Return the (x, y) coordinate for the center point of the cell that contains the specified text.  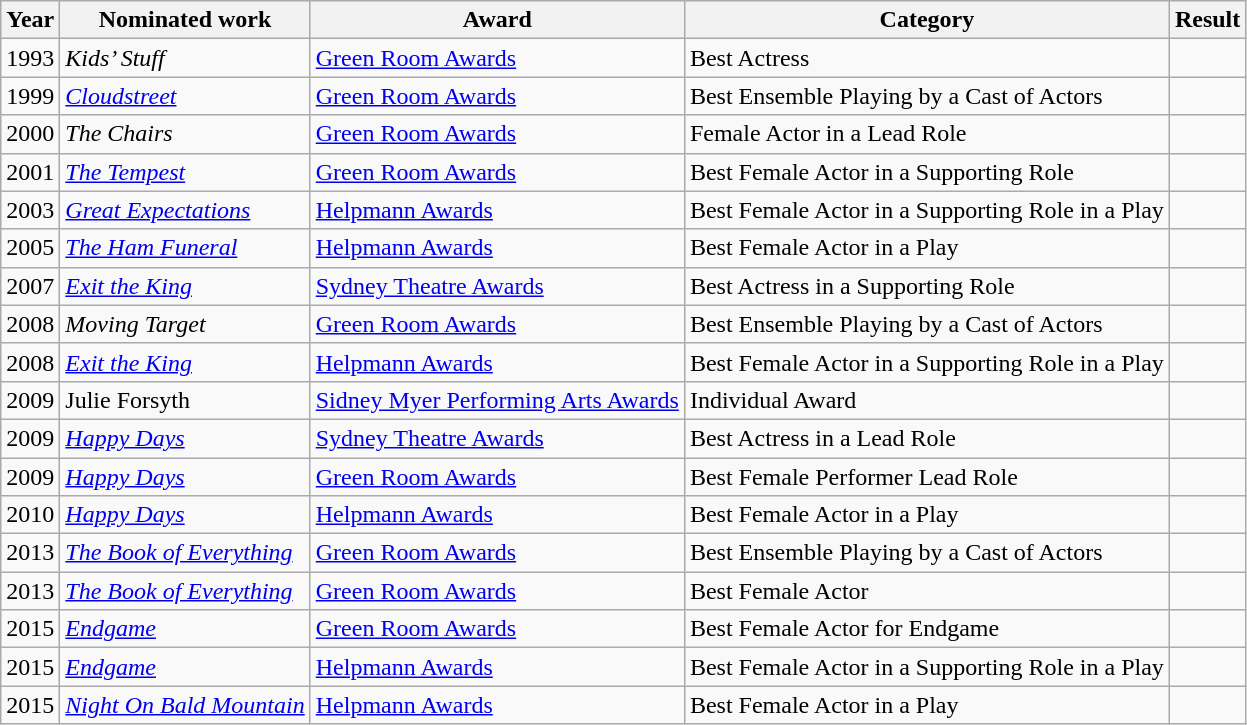
Best Actress in a Lead Role (926, 438)
Julie Forsyth (185, 400)
2007 (30, 286)
2003 (30, 210)
2005 (30, 248)
Best Female Performer Lead Role (926, 477)
2010 (30, 515)
Best Female Actor for Endgame (926, 629)
The Tempest (185, 172)
2000 (30, 134)
Category (926, 20)
Award (497, 20)
The Chairs (185, 134)
Sidney Myer Performing Arts Awards (497, 400)
Female Actor in a Lead Role (926, 134)
Nominated work (185, 20)
Moving Target (185, 324)
Best Female Actor (926, 591)
1993 (30, 58)
Individual Award (926, 400)
Cloudstreet (185, 96)
Night On Bald Mountain (185, 705)
Kids’ Stuff (185, 58)
Best Actress (926, 58)
The Ham Funeral (185, 248)
2001 (30, 172)
Best Actress in a Supporting Role (926, 286)
Year (30, 20)
Result (1207, 20)
1999 (30, 96)
Best Female Actor in a Supporting Role (926, 172)
Great Expectations (185, 210)
